Pinpoint the cell where the given text exists, returning its (x, y) midpoint coordinate. 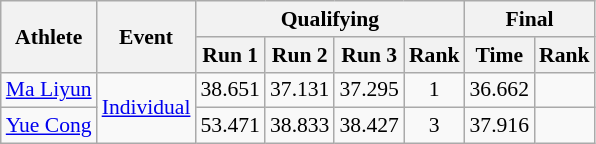
Yue Cong (49, 126)
37.131 (300, 90)
Event (146, 36)
53.471 (230, 126)
Qualifying (330, 19)
Time (500, 55)
Ma Liyun (49, 90)
37.916 (500, 126)
Individual (146, 108)
36.662 (500, 90)
Run 3 (368, 55)
3 (434, 126)
38.651 (230, 90)
Athlete (49, 36)
37.295 (368, 90)
Run 1 (230, 55)
Run 2 (300, 55)
38.427 (368, 126)
Final (530, 19)
1 (434, 90)
38.833 (300, 126)
